Capture the cell that displays the provided text and extract its [x, y] central coordinate. 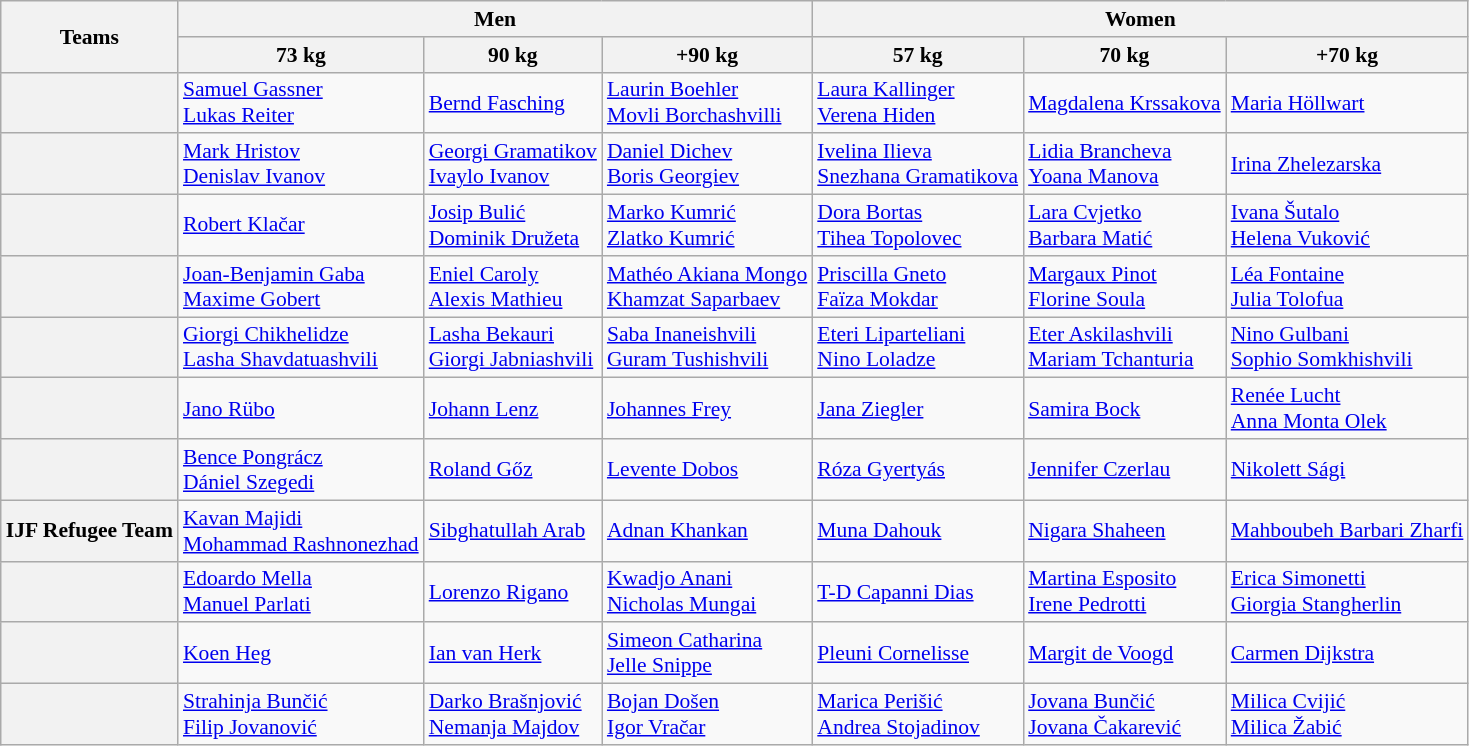
Irina Zhelezarska [1348, 164]
Jana Ziegler [918, 408]
Renée LuchtAnna Monta Olek [1348, 408]
Samuel GassnerLukas Reiter [301, 102]
Mathéo Akiana MongoKhamzat Saparbaev [707, 286]
Róza Gyertyás [918, 470]
Ivana ŠutaloHelena Vuković [1348, 226]
Jano Rübo [301, 408]
Muna Dahouk [918, 530]
Priscilla GnetoFaïza Mokdar [918, 286]
Darko BrašnjovićNemanja Majdov [513, 714]
Levente Dobos [707, 470]
Ivelina IlievaSnezhana Gramatikova [918, 164]
Eteri LipartelianiNino Loladze [918, 348]
Johann Lenz [513, 408]
70 kg [1124, 55]
T-D Capanni Dias [918, 592]
Robert Klačar [301, 226]
Laura KallingerVerena Hiden [918, 102]
Nikolett Sági [1348, 470]
Martina EspositoIrene Pedrotti [1124, 592]
Eter AskilashviliMariam Tchanturia [1124, 348]
Erica SimonettiGiorgia Stangherlin [1348, 592]
Mahboubeh Barbari Zharfi [1348, 530]
Georgi GramatikovIvaylo Ivanov [513, 164]
Women [1140, 19]
Carmen Dijkstra [1348, 654]
Jennifer Czerlau [1124, 470]
Léa FontaineJulia Tolofua [1348, 286]
Bernd Fasching [513, 102]
Giorgi ChikhelidzeLasha Shavdatuashvili [301, 348]
Lara CvjetkoBarbara Matić [1124, 226]
Margit de Voogd [1124, 654]
Saba InaneishviliGuram Tushishvili [707, 348]
Eniel CarolyAlexis Mathieu [513, 286]
Bence PongráczDániel Szegedi [301, 470]
Sibghatullah Arab [513, 530]
Teams [90, 36]
Lasha BekauriGiorgi Jabniashvili [513, 348]
Lorenzo Rigano [513, 592]
Strahinja BunčićFilip Jovanović [301, 714]
Mark HristovDenislav Ivanov [301, 164]
Ian van Herk [513, 654]
Lidia BranchevaYoana Manova [1124, 164]
Kwadjo AnaniNicholas Mungai [707, 592]
90 kg [513, 55]
Magdalena Krssakova [1124, 102]
Nigara Shaheen [1124, 530]
Daniel DichevBoris Georgiev [707, 164]
Marica PerišićAndrea Stojadinov [918, 714]
Margaux PinotFlorine Soula [1124, 286]
Simeon CatharinaJelle Snippe [707, 654]
Roland Gőz [513, 470]
+70 kg [1348, 55]
Jovana BunčićJovana Čakarević [1124, 714]
Milica CvijićMilica Žabić [1348, 714]
Samira Bock [1124, 408]
Maria Höllwart [1348, 102]
+90 kg [707, 55]
57 kg [918, 55]
Laurin BoehlerMovli Borchashvilli [707, 102]
Nino GulbaniSophio Somkhishvili [1348, 348]
Adnan Khankan [707, 530]
Dora BortasTihea Topolovec [918, 226]
73 kg [301, 55]
Pleuni Cornelisse [918, 654]
Joan-Benjamin GabaMaxime Gobert [301, 286]
Johannes Frey [707, 408]
Josip BulićDominik Družeta [513, 226]
Kavan MajidiMohammad Rashnonezhad [301, 530]
Men [495, 19]
Marko KumrićZlatko Kumrić [707, 226]
IJF Refugee Team [90, 530]
Edoardo MellaManuel Parlati [301, 592]
Koen Heg [301, 654]
Bojan DošenIgor Vračar [707, 714]
